Detect which cell encompasses the target text, then output its [x, y] center coordinate. 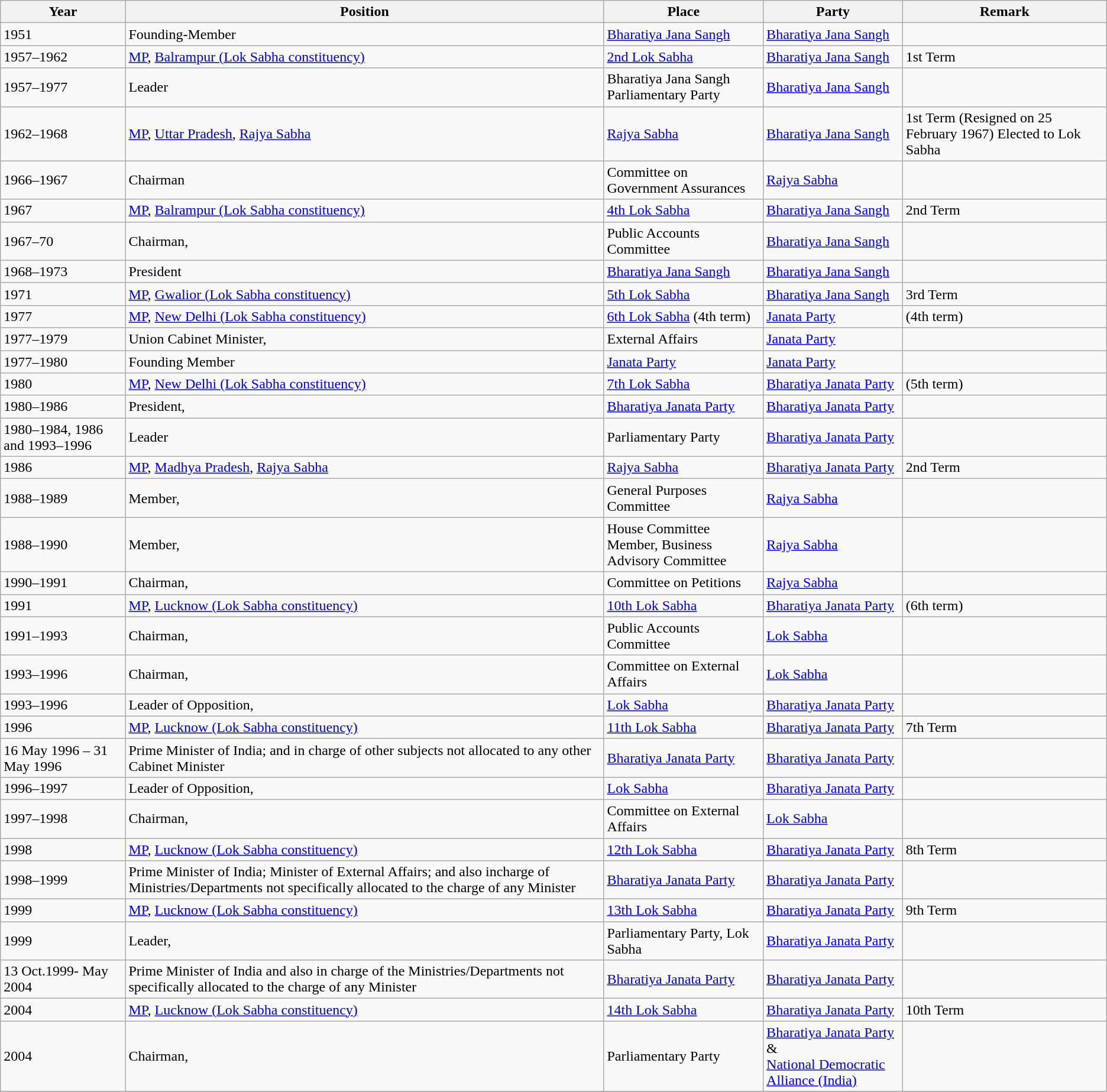
14th Lok Sabha [684, 1010]
1962–1968 [63, 134]
Founding Member [364, 361]
Place [684, 12]
MP, Madhya Pradesh, Rajya Sabha [364, 468]
1998 [63, 850]
1988–1990 [63, 545]
1957–1962 [63, 57]
9th Term [1004, 910]
1957–1977 [63, 88]
7th Lok Sabha [684, 384]
President [364, 271]
1st Term [1004, 57]
4th Lok Sabha [684, 210]
11th Lok Sabha [684, 727]
1980–1986 [63, 407]
1st Term (Resigned on 25 February 1967) Elected to Lok Sabha [1004, 134]
1951 [63, 34]
Committee on Petitions [684, 583]
1997–1998 [63, 818]
1998–1999 [63, 880]
1980 [63, 384]
1967–70 [63, 241]
Founding-Member [364, 34]
MP, Gwalior (Lok Sabha constituency) [364, 294]
1966–1967 [63, 180]
1977 [63, 316]
10th Term [1004, 1010]
Remark [1004, 12]
13th Lok Sabha [684, 910]
1980–1984, 1986 and 1993–1996 [63, 438]
7th Term [1004, 727]
1968–1973 [63, 271]
Leader, [364, 941]
(5th term) [1004, 384]
Prime Minister of India; and in charge of other subjects not allocated to any other Cabinet Minister [364, 758]
5th Lok Sabha [684, 294]
Chairman [364, 180]
1971 [63, 294]
13 Oct.1999- May 2004 [63, 979]
3rd Term [1004, 294]
1996–1997 [63, 788]
2nd Lok Sabha [684, 57]
1967 [63, 210]
President, [364, 407]
(6th term) [1004, 605]
Union Cabinet Minister, [364, 339]
1996 [63, 727]
1986 [63, 468]
1990–1991 [63, 583]
Prime Minister of India and also in charge of the Ministries/Departments not specifically allocated to the charge of any Minister [364, 979]
House CommitteeMember, Business Advisory Committee [684, 545]
16 May 1996 – 31 May 1996 [63, 758]
(4th term) [1004, 316]
1991 [63, 605]
1988–1989 [63, 498]
12th Lok Sabha [684, 850]
MP, Uttar Pradesh, Rajya Sabha [364, 134]
10th Lok Sabha [684, 605]
Party [833, 12]
Committee on Government Assurances [684, 180]
General Purposes Committee [684, 498]
Bharatiya Jana Sangh Parliamentary Party [684, 88]
1977–1979 [63, 339]
1991–1993 [63, 636]
External Affairs [684, 339]
Parliamentary Party, Lok Sabha [684, 941]
Position [364, 12]
8th Term [1004, 850]
Year [63, 12]
6th Lok Sabha (4th term) [684, 316]
1977–1980 [63, 361]
Bharatiya Janata Party &National Democratic Alliance (India) [833, 1056]
